Output the (X, Y) coordinate of the center of the cell containing the given text.  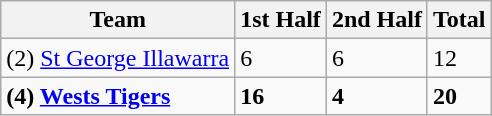
Team (118, 20)
1st Half (281, 20)
16 (281, 96)
12 (459, 58)
(4) Wests Tigers (118, 96)
2nd Half (376, 20)
Total (459, 20)
20 (459, 96)
(2) St George Illawarra (118, 58)
4 (376, 96)
